Identify which cell holds the provided text, then report its (X, Y) central coordinate. 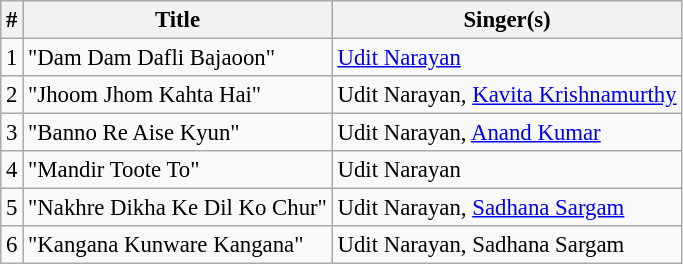
3 (12, 133)
6 (12, 245)
"Dam Dam Dafli Bajaoon" (178, 58)
"Mandir Toote To" (178, 170)
Udit Narayan, Kavita Krishnamurthy (507, 95)
"Nakhre Dikha Ke Dil Ko Chur" (178, 208)
"Kangana Kunware Kangana" (178, 245)
4 (12, 170)
Singer(s) (507, 20)
5 (12, 208)
"Banno Re Aise Kyun" (178, 133)
1 (12, 58)
2 (12, 95)
Title (178, 20)
"Jhoom Jhom Kahta Hai" (178, 95)
# (12, 20)
Udit Narayan, Anand Kumar (507, 133)
